Scan for the cell matching the given text and deliver its [x, y] coordinate at center. 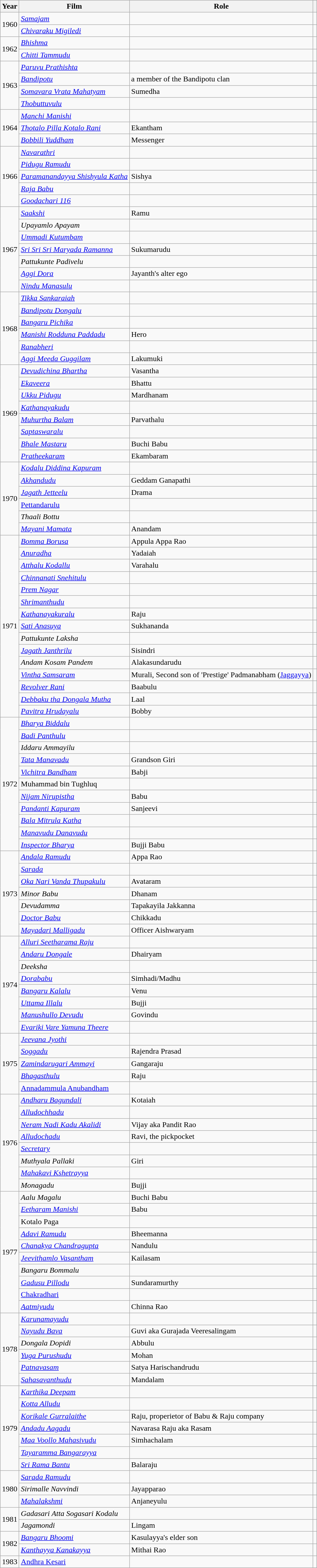
Balaraju [222, 1465]
Bobby [222, 711]
Ekaveera [74, 383]
Paramanandayya Shishyula Katha [74, 177]
Sarada [74, 869]
Alakasundarudu [222, 663]
Monagadu [74, 1185]
1978 [10, 1349]
Kodalu Diddina Kapuram [74, 468]
Year [10, 6]
Goodachari 116 [74, 201]
1981 [10, 1519]
Jayapparao [222, 1489]
Devudichina Bhartha [74, 371]
Bandipotu Dongalu [74, 310]
Korikale Gurralaithe [74, 1416]
Debbaku tha Dongala Mutha [74, 699]
Lingam [222, 1526]
Baabulu [222, 687]
Manchi Manishi [74, 116]
Sri Sri Sri Maryada Ramanna [74, 249]
Andadu Aagadu [74, 1428]
Dorababu [74, 979]
Ramu [222, 213]
Sumedha [222, 91]
Anjaneyulu [222, 1501]
Chivaraku Migiledi [74, 31]
Kotaiah [222, 1100]
Yuga Purushudu [74, 1355]
Jeevithamlo Vasantham [74, 1258]
a member of the Bandipotu clan [222, 79]
Nandulu [222, 1246]
Giri [222, 1161]
Paruvu Prathishta [74, 67]
Bala Mitrula Katha [74, 821]
Chinnanati Snehitulu [74, 578]
1967 [10, 249]
Hero [222, 334]
Ranabheri [74, 346]
Tayaramma Bangarayya [74, 1452]
Karunamayudu [74, 1319]
1960 [10, 25]
Tapakayila Jakkanna [222, 905]
Revolver Rani [74, 687]
Simhadi/Madhu [222, 979]
1973 [10, 893]
Pattukunte Laksha [74, 638]
Officer Aishwaryam [222, 930]
Anuradha [74, 553]
Varahalu [222, 565]
Kathanayakuralu [74, 614]
Vasantha [222, 371]
1982 [10, 1544]
Sri Rama Bantu [74, 1465]
Bhattu [222, 383]
Sukumarudu [222, 249]
Chikkadu [222, 918]
Jeevana Jyothi [74, 1039]
Adavi Ramudu [74, 1234]
Venu [222, 991]
Chakradhari [74, 1294]
Kotta Alludu [74, 1404]
Pattukunte Padivelu [74, 261]
Bangaru Bommalu [74, 1270]
Role [222, 6]
Mahakavi Kshetrayya [74, 1173]
Bharya Biddalu [74, 723]
Patnavasam [74, 1367]
Badi Panthulu [74, 735]
1979 [10, 1428]
1969 [10, 413]
Manishi Rodduna Paddadu [74, 334]
Ukku Pidugu [74, 395]
Thotalo Pilla Kotalo Rani [74, 128]
Raja Babu [74, 189]
Sisindri [222, 650]
Lakumuki [222, 359]
Doctor Babu [74, 918]
Jayanth's alter ego [222, 274]
1971 [10, 626]
Abbulu [222, 1343]
Pavitra Hrudayalu [74, 711]
Inspector Bharya [74, 845]
Thobuttuvulu [74, 103]
Chinna Rao [222, 1307]
Bheemanna [222, 1234]
Minor Babu [74, 893]
Thaali Bottu [74, 517]
Nijam Nirupistha [74, 796]
Sanjeevi [222, 808]
Jagamondi [74, 1526]
Ummadi Kutumbam [74, 237]
Bhagasthulu [74, 1076]
Andharu Bagundali [74, 1100]
Pandanti Kapuram [74, 808]
Mohan [222, 1355]
1974 [10, 985]
Anandam [222, 529]
Karthika Deepam [74, 1392]
Jagath Jetteelu [74, 492]
Pettandarulu [74, 504]
Bangaru Pichika [74, 322]
Chanakya Chandragupta [74, 1246]
1963 [10, 85]
Saakshi [74, 213]
Aggi Dora [74, 274]
Prem Nagar [74, 590]
1968 [10, 328]
Vichitra Bandham [74, 772]
Navarasa Raju aka Rasam [222, 1428]
Nindu Manasulu [74, 286]
Akhandudu [74, 480]
Soggadu [74, 1051]
Laal [222, 699]
Manushullo Devudu [74, 1015]
Rajendra Prasad [222, 1051]
1964 [10, 128]
Babji [222, 772]
Geddam Ganapathi [222, 480]
Kailasam [222, 1258]
Tikka Sankaraiah [74, 298]
Muhammad bin Tughluq [74, 784]
Kotalo Paga [74, 1222]
Aggi Meeda Guggilam [74, 359]
Maa Voollo Mahasivudu [74, 1440]
Appa Rao [222, 857]
Navarathri [74, 152]
Vijay aka Pandit Rao [222, 1124]
Tata Manavadu [74, 760]
Pratheekaram [74, 456]
Avataram [222, 881]
Muthyala Pallaki [74, 1161]
Evariki Vare Yamuna Theere [74, 1027]
Uttama Illalu [74, 1003]
Bhale Mastaru [74, 444]
Sundaramurthy [222, 1282]
Andhra Kesari [74, 1562]
Murali, Second son of 'Prestige' Padmanabham (Jaggayya) [222, 675]
Pidugu Ramudu [74, 164]
Aalu Magalu [74, 1197]
Ravi, the pickpocket [222, 1137]
Samajam [74, 19]
Drama [222, 492]
Saptaswaralu [74, 432]
Mayadari Malligadu [74, 930]
Yadaiah [222, 553]
1980 [10, 1489]
Raju, properietor of Babu & Raju company [222, 1416]
Andala Ramudu [74, 857]
Sirimalle Navvindi [74, 1489]
Alluri Seetharama Raju [74, 942]
Deeksha [74, 966]
Gadusu Pillodu [74, 1282]
Oka Nari Vanda Thupakulu [74, 881]
Bomma Borusa [74, 541]
Messenger [222, 140]
Mardhanam [222, 395]
Simhachalam [222, 1440]
Devudamma [74, 905]
Shrimanthudu [74, 602]
Bandipotu [74, 79]
1975 [10, 1064]
1977 [10, 1252]
Sati Anasuya [74, 626]
Film [74, 6]
Zamindarugari Ammayi [74, 1064]
Upayamlo Apayam [74, 225]
Iddaru Ammayilu [74, 748]
Mithai Rao [222, 1550]
Atthalu Kodallu [74, 565]
Sarada Ramudu [74, 1477]
Chitti Tammudu [74, 55]
Gadasari Atta Sogasari Kodalu [74, 1513]
Aatmiyudu [74, 1307]
1966 [10, 177]
Mayani Mamata [74, 529]
Kanthayya Kanakayya [74, 1550]
Bangaru Kalalu [74, 991]
Bujji Babu [222, 845]
Sukhananda [222, 626]
Satya Harischandrudu [222, 1367]
Govindu [222, 1015]
Dhairyam [222, 954]
1972 [10, 784]
Muhurtha Balam [74, 420]
Dongala Dopidi [74, 1343]
Neram Nadi Kadu Akalidi [74, 1124]
1970 [10, 498]
Secretary [74, 1149]
Sahasavanthudu [74, 1380]
Bangaru Bhoomi [74, 1538]
Somavara Vrata Mahatyam [74, 91]
1976 [10, 1142]
1983 [10, 1562]
Ekambaram [222, 456]
Alludochadu [74, 1137]
Guvi aka Gurajada Veeresalingam [222, 1331]
Sishya [222, 177]
Gangaraju [222, 1064]
Dhanam [222, 893]
Kasulayya's elder son [222, 1538]
Annadammula Anubandham [74, 1088]
Vintha Samsaram [74, 675]
Mahalakshmi [74, 1501]
Bhishma [74, 43]
Grandson Giri [222, 760]
Kathanayakudu [74, 407]
Andam Kosam Pandem [74, 663]
Jagath Janthrilu [74, 650]
Parvathalu [222, 420]
Andaru Dongale [74, 954]
Eetharam Manishi [74, 1209]
Bobbili Yuddham [74, 140]
Manavudu Danavudu [74, 833]
Mandalam [222, 1380]
Nayudu Bava [74, 1331]
1962 [10, 49]
Ekantham [222, 128]
Appula Appa Rao [222, 541]
Alludochhadu [74, 1112]
